Output the [X, Y] coordinate of the center of the cell containing the given text.  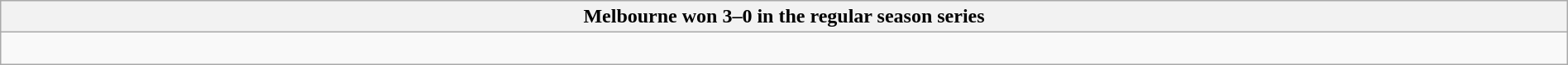
Melbourne won 3–0 in the regular season series [784, 17]
